Pinpoint the cell where the given text exists, returning its (X, Y) midpoint coordinate. 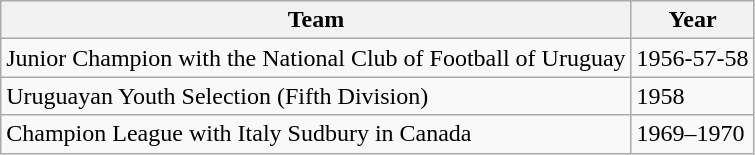
1956-57-58 (692, 58)
Uruguayan Youth Selection (Fifth Division) (316, 96)
1958 (692, 96)
Year (692, 20)
Champion League with Italy Sudbury in Canada (316, 134)
Team (316, 20)
1969–1970 (692, 134)
Junior Champion with the National Club of Football of Uruguay (316, 58)
